Determine the [x, y] coordinate at the center of the cell enclosing the given text.  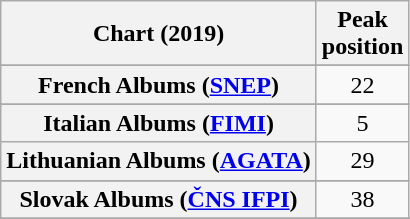
Lithuanian Albums (AGATA) [159, 161]
French Albums (SNEP) [159, 85]
29 [362, 161]
38 [362, 199]
22 [362, 85]
Italian Albums (FIMI) [159, 123]
Chart (2019) [159, 34]
Slovak Albums (ČNS IFPI) [159, 199]
5 [362, 123]
Peakposition [362, 34]
